Output the (X, Y) coordinate of the center of the cell containing the given text.  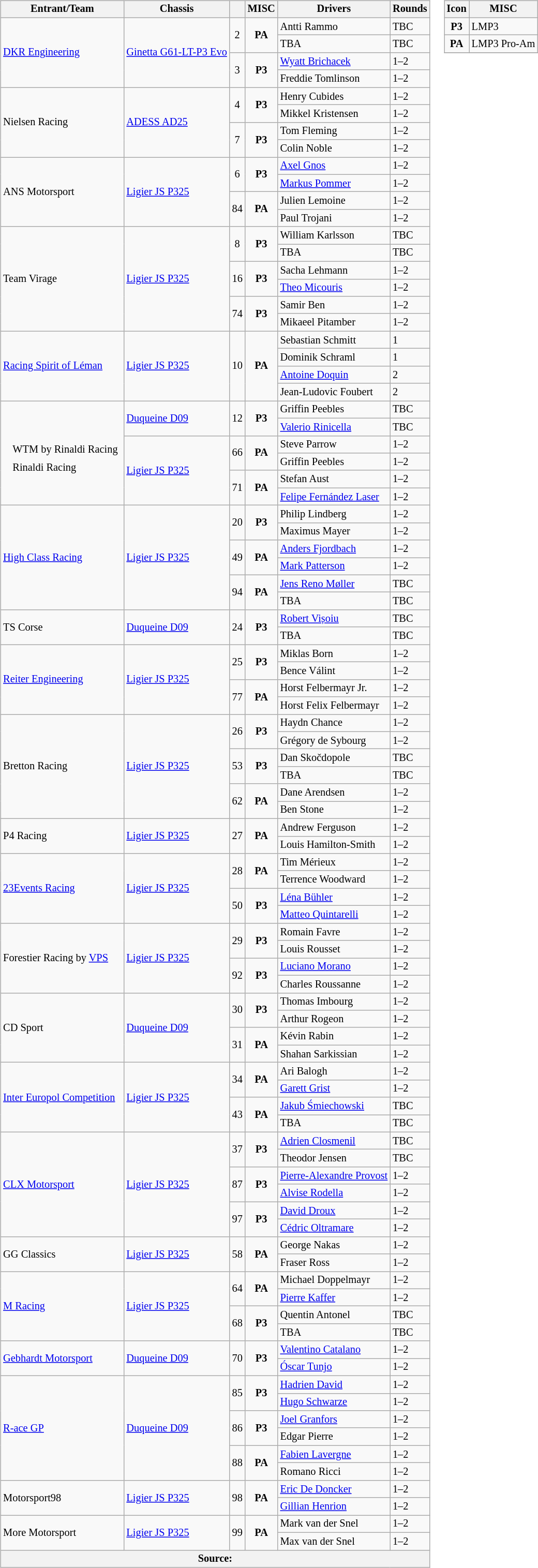
98 (237, 1497)
77 (237, 696)
Garett Grist (334, 1088)
4 (237, 104)
WTM by Rinaldi Racing Rinaldi Racing (62, 453)
Andrew Ferguson (334, 827)
71 (237, 487)
Dane Arendsen (334, 793)
Drivers (334, 9)
12 (237, 418)
Rinaldi Racing (65, 468)
37 (237, 1149)
Mikkel Kristensen (334, 114)
10 (237, 366)
Colin Noble (334, 148)
Motorsport98 (62, 1497)
Freddie Tomlinson (334, 79)
Pierre-Alexandre Provost (334, 1176)
LMP3 Pro-Am (504, 44)
Robert Vișoiu (334, 619)
Ari Balogh (334, 1071)
Maximus Mayer (334, 531)
Mark van der Snel (334, 1524)
3 (237, 70)
31 (237, 1045)
Rounds (410, 9)
43 (237, 1114)
Bence Válint (334, 671)
Hugo Schwarze (334, 1402)
49 (237, 558)
Quentin Antonel (334, 1315)
Max van der Snel (334, 1541)
Antti Rammo (334, 26)
87 (237, 1185)
Dominik Schraml (334, 357)
Theodor Jensen (334, 1158)
Philip Lindberg (334, 514)
Antoine Doquin (334, 375)
Alvise Rodella (334, 1193)
Matteo Quintarelli (334, 915)
Louis Rousset (334, 949)
70 (237, 1358)
Horst Felbermayr Jr. (334, 688)
Samir Ben (334, 305)
Tom Fleming (334, 131)
50 (237, 905)
Grégory de Sybourg (334, 740)
66 (237, 453)
92 (237, 976)
Haydn Chance (334, 723)
Joel Granfors (334, 1420)
David Droux (334, 1211)
Jakub Śmiechowski (334, 1106)
Gillian Henrion (334, 1506)
Team Virage (62, 279)
Reiter Engineering (62, 680)
20 (237, 522)
97 (237, 1219)
Shahan Sarkissian (334, 1054)
Charles Roussanne (334, 984)
85 (237, 1393)
Eric De Doncker (334, 1489)
Luciano Morano (334, 967)
Pierre Kaffer (334, 1297)
Arthur Rogeon (334, 1019)
Cédric Oltramare (334, 1228)
Terrence Woodward (334, 879)
Óscar Tunjo (334, 1367)
Anders Fjordbach (334, 549)
Gebhardt Motorsport (62, 1358)
34 (237, 1080)
Wyatt Brichacek (334, 62)
TS Corse (62, 627)
30 (237, 1010)
Stefan Aust (334, 479)
ADESS AD25 (177, 122)
Source: (215, 1559)
Jean-Ludovic Foubert (334, 392)
Louis Hamilton-Smith (334, 845)
R-ace GP (62, 1428)
Steve Parrow (334, 444)
Romain Favre (334, 932)
64 (237, 1289)
Ginetta G61-LT-P3 Evo (177, 53)
Jens Reno Møller (334, 584)
William Karlsson (334, 235)
7 (237, 140)
99 (237, 1532)
28 (237, 871)
Paul Trojani (334, 218)
Entrant/Team (62, 9)
Ben Stone (334, 810)
Sacha Lehmann (334, 270)
Adrien Closmenil (334, 1141)
WTM by Rinaldi Racing (65, 450)
Sebastian Schmitt (334, 340)
Racing Spirit of Léman (62, 366)
ANS Motorsport (62, 192)
More Motorsport (62, 1532)
Thomas Imbourg (334, 1002)
Dan Skočdopole (334, 758)
P4 Racing (62, 836)
84 (237, 209)
Henry Cubides (334, 96)
DKR Engineering (62, 53)
6 (237, 175)
Theo Micouris (334, 288)
Edgar Pierre (334, 1437)
24 (237, 627)
M Racing (62, 1307)
Icon (457, 9)
CLX Motorsport (62, 1184)
GG Classics (62, 1254)
26 (237, 731)
Julien Lemoine (334, 201)
86 (237, 1428)
68 (237, 1323)
Felipe Fernández Laser (334, 497)
Valerio Rinicella (334, 427)
Nielsen Racing (62, 122)
62 (237, 801)
Tim Mérieux (334, 862)
Axel Gnos (334, 166)
29 (237, 940)
Markus Pommer (334, 183)
George Nakas (334, 1245)
Chassis (177, 9)
Romano Ricci (334, 1472)
25 (237, 662)
CD Sport (62, 1027)
Bretton Racing (62, 767)
16 (237, 278)
Fabien Lavergne (334, 1454)
LMP3 (504, 26)
Kévin Rabin (334, 1036)
Mark Patterson (334, 566)
74 (237, 313)
Michael Doppelmayr (334, 1280)
Valentino Catalano (334, 1350)
58 (237, 1254)
Hadrien David (334, 1384)
High Class Racing (62, 558)
8 (237, 244)
Fraser Ross (334, 1263)
Miklas Born (334, 653)
53 (237, 767)
88 (237, 1463)
Mikaeel Pitamber (334, 322)
Inter Europol Competition (62, 1098)
27 (237, 836)
23Events Racing (62, 889)
Léna Bühler (334, 897)
94 (237, 592)
Horst Felix Felbermayr (334, 706)
Forestier Racing by VPS (62, 958)
